Pinpoint the cell where the given text exists, returning its (X, Y) midpoint coordinate. 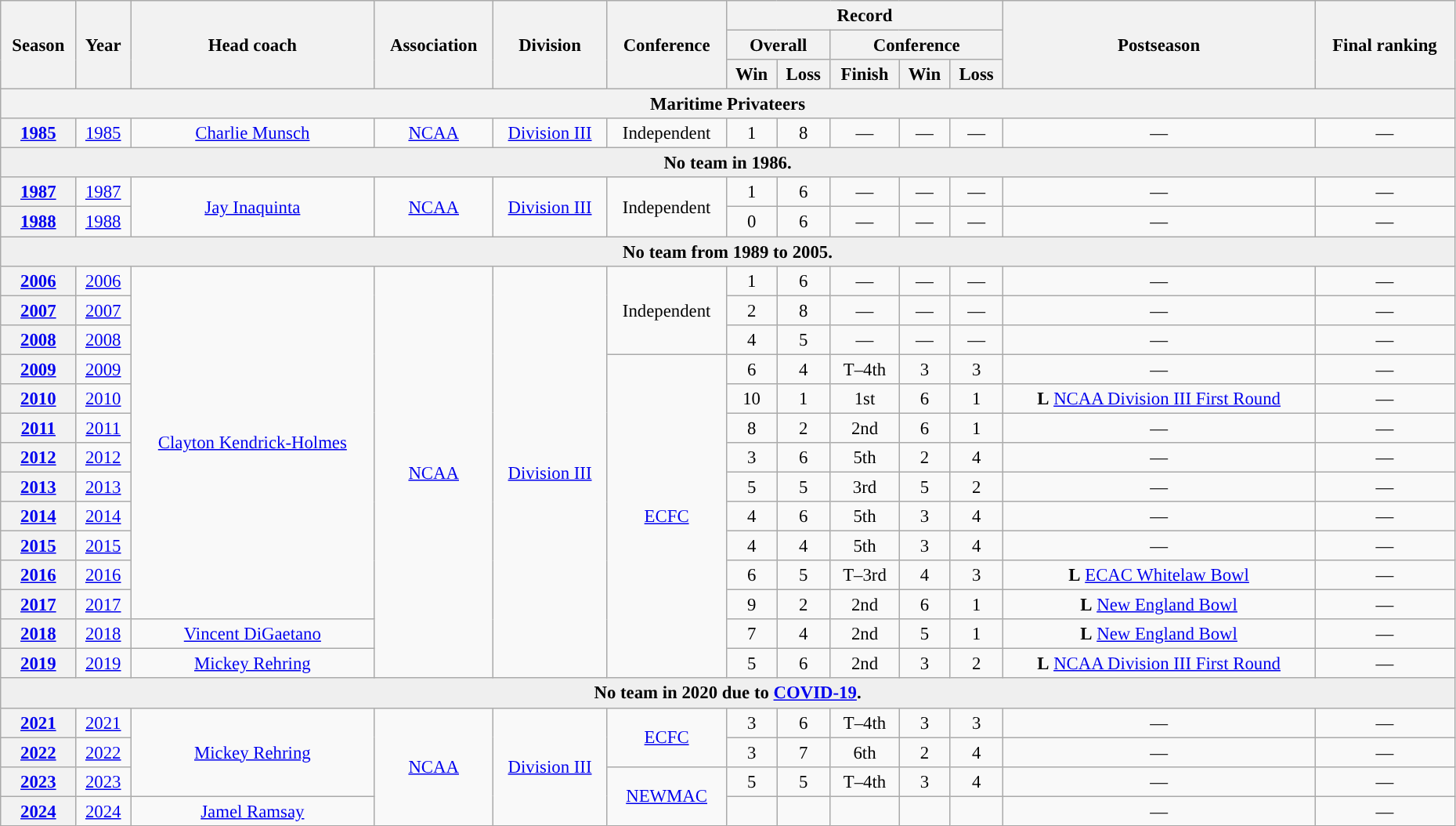
Jamel Ramsay (252, 811)
Charlie Munsch (252, 133)
Season (38, 45)
Final ranking (1385, 45)
1st (865, 399)
Record (865, 16)
Jay Inaquinta (252, 207)
Maritime Privateers (728, 104)
Finish (865, 74)
Year (103, 45)
No team from 1989 to 2005. (728, 252)
6th (865, 752)
Postseason (1159, 45)
9 (751, 605)
NEWMAC (667, 796)
L ECAC Whitelaw Bowl (1159, 575)
No team in 1986. (728, 163)
No team in 2020 due to COVID-19. (728, 694)
3rd (865, 487)
Clayton Kendrick-Holmes (252, 442)
T–3rd (865, 575)
Overall (778, 45)
Head coach (252, 45)
10 (751, 399)
0 (751, 222)
Vincent DiGaetano (252, 634)
Association (434, 45)
Division (550, 45)
